Identify which cell holds the provided text, then report its (X, Y) central coordinate. 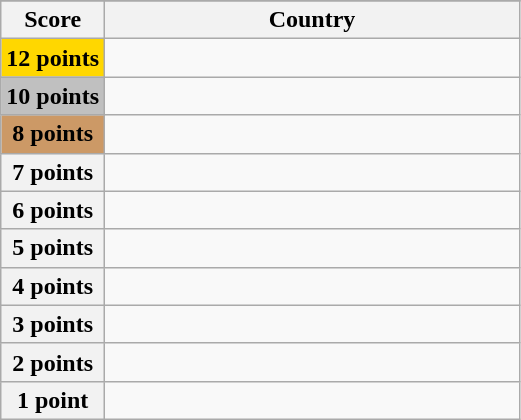
12 points (53, 58)
3 points (53, 324)
4 points (53, 286)
10 points (53, 96)
Country (312, 20)
5 points (53, 248)
Score (53, 20)
1 point (53, 400)
8 points (53, 134)
7 points (53, 172)
2 points (53, 362)
6 points (53, 210)
